Detect which cell encompasses the target text, then output its (x, y) center coordinate. 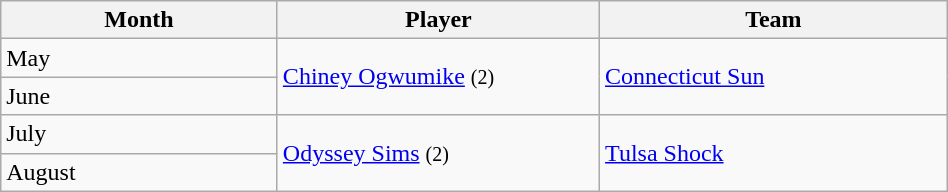
Connecticut Sun (774, 77)
Chiney Ogwumike (2) (438, 77)
Month (140, 20)
Player (438, 20)
May (140, 58)
Odyssey Sims (2) (438, 153)
June (140, 96)
July (140, 134)
August (140, 172)
Team (774, 20)
Tulsa Shock (774, 153)
